Return (X, Y) of the center of cell containing provided text 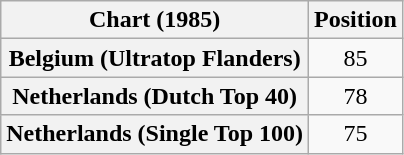
Netherlands (Single Top 100) (155, 134)
85 (356, 58)
Netherlands (Dutch Top 40) (155, 96)
Chart (1985) (155, 20)
75 (356, 134)
Position (356, 20)
78 (356, 96)
Belgium (Ultratop Flanders) (155, 58)
